Determine the (X, Y) coordinate at the center of the cell enclosing the given text.  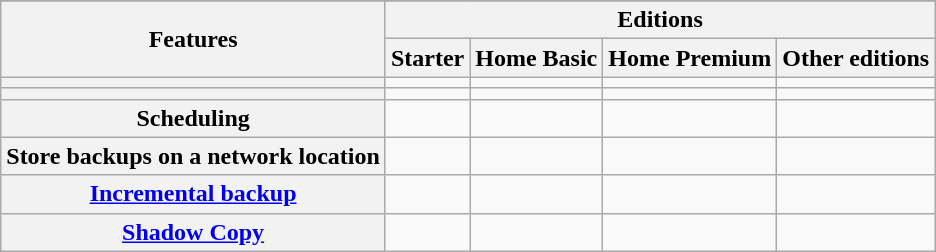
Store backups on a network location (194, 156)
Home Premium (690, 58)
Starter (427, 58)
Other editions (856, 58)
Shadow Copy (194, 232)
Incremental backup (194, 194)
Editions (660, 20)
Features (194, 39)
Scheduling (194, 118)
Home Basic (536, 58)
